Search for the cell housing the specified text and yield its (X, Y) center coordinate. 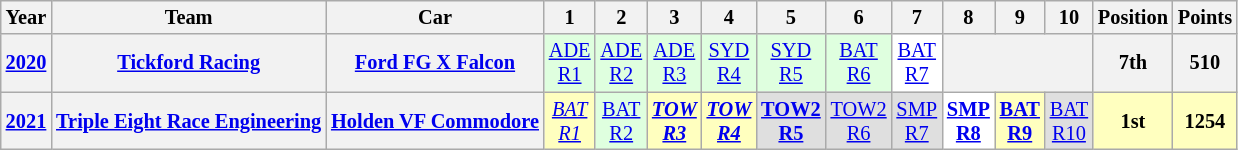
BATR2 (621, 121)
SYDR5 (790, 63)
BATR6 (859, 63)
3 (674, 17)
6 (859, 17)
Triple Eight Race Engineering (188, 121)
2 (621, 17)
7th (1133, 63)
Points (1205, 17)
BATR1 (570, 121)
BATR7 (917, 63)
4 (730, 17)
Car (435, 17)
5 (790, 17)
ADER3 (674, 63)
2021 (26, 121)
1254 (1205, 121)
SMPR8 (968, 121)
Holden VF Commodore (435, 121)
1st (1133, 121)
TOW2R6 (859, 121)
Team (188, 17)
Tickford Racing (188, 63)
Year (26, 17)
1 (570, 17)
SYDR4 (730, 63)
BATR9 (1020, 121)
TOWR3 (674, 121)
TOW2R5 (790, 121)
TOWR4 (730, 121)
Ford FG X Falcon (435, 63)
SMPR7 (917, 121)
ADER2 (621, 63)
ADER1 (570, 63)
7 (917, 17)
10 (1069, 17)
2020 (26, 63)
510 (1205, 63)
Position (1133, 17)
8 (968, 17)
BATR10 (1069, 121)
9 (1020, 17)
